Detect which cell encompasses the target text, then output its (X, Y) center coordinate. 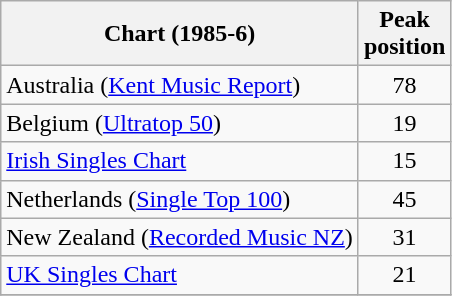
Chart (1985-6) (180, 34)
Belgium (Ultratop 50) (180, 123)
31 (404, 237)
15 (404, 161)
New Zealand (Recorded Music NZ) (180, 237)
Netherlands (Single Top 100) (180, 199)
Irish Singles Chart (180, 161)
Peakposition (404, 34)
78 (404, 85)
UK Singles Chart (180, 275)
Australia (Kent Music Report) (180, 85)
21 (404, 275)
45 (404, 199)
19 (404, 123)
